Return the (x, y) coordinate for the center point of the cell that contains the specified text.  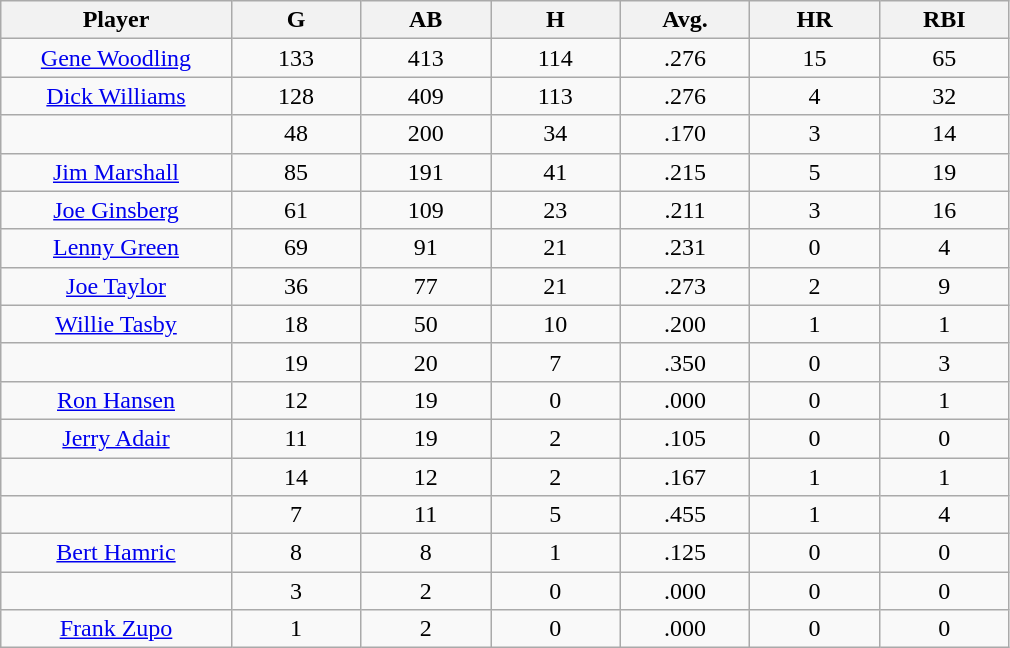
.455 (685, 515)
41 (555, 172)
Bert Hamric (116, 553)
.105 (685, 438)
10 (555, 324)
.350 (685, 362)
Lenny Green (116, 248)
Gene Woodling (116, 58)
Willie Tasby (116, 324)
128 (296, 96)
Dick Williams (116, 96)
61 (296, 210)
AB (426, 20)
50 (426, 324)
.211 (685, 210)
RBI (944, 20)
.273 (685, 286)
.200 (685, 324)
36 (296, 286)
G (296, 20)
20 (426, 362)
.231 (685, 248)
69 (296, 248)
.167 (685, 477)
Avg. (685, 20)
Frank Zupo (116, 629)
Jerry Adair (116, 438)
Joe Taylor (116, 286)
413 (426, 58)
32 (944, 96)
200 (426, 134)
91 (426, 248)
409 (426, 96)
85 (296, 172)
65 (944, 58)
18 (296, 324)
.215 (685, 172)
16 (944, 210)
9 (944, 286)
114 (555, 58)
Player (116, 20)
34 (555, 134)
Joe Ginsberg (116, 210)
191 (426, 172)
48 (296, 134)
H (555, 20)
HR (815, 20)
Ron Hansen (116, 400)
77 (426, 286)
109 (426, 210)
.170 (685, 134)
.125 (685, 553)
Jim Marshall (116, 172)
113 (555, 96)
23 (555, 210)
133 (296, 58)
15 (815, 58)
